Search for the cell housing the specified text and yield its (x, y) center coordinate. 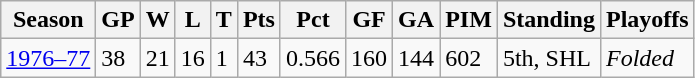
43 (258, 58)
5th, SHL (548, 58)
PIM (469, 20)
Standing (548, 20)
Playoffs (647, 20)
21 (158, 58)
L (192, 20)
GA (416, 20)
1976–77 (48, 58)
Folded (647, 58)
Pts (258, 20)
144 (416, 58)
Pct (312, 20)
16 (192, 58)
GP (118, 20)
GF (370, 20)
W (158, 20)
Season (48, 20)
T (224, 20)
0.566 (312, 58)
38 (118, 58)
602 (469, 58)
160 (370, 58)
1 (224, 58)
